Return the (X, Y) coordinate for the center point of the cell that contains the specified text.  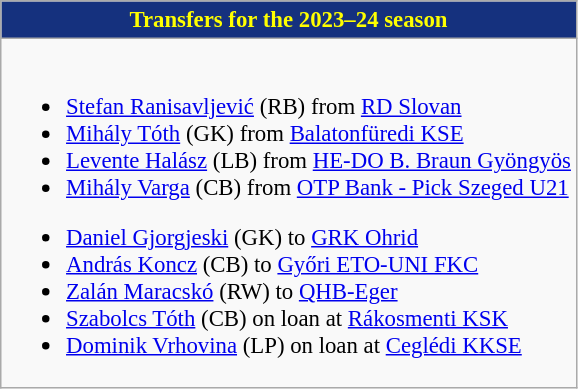
Transfers for the 2023–24 season (288, 20)
